Return the (x, y) coordinate for the center point of the cell that contains the specified text.  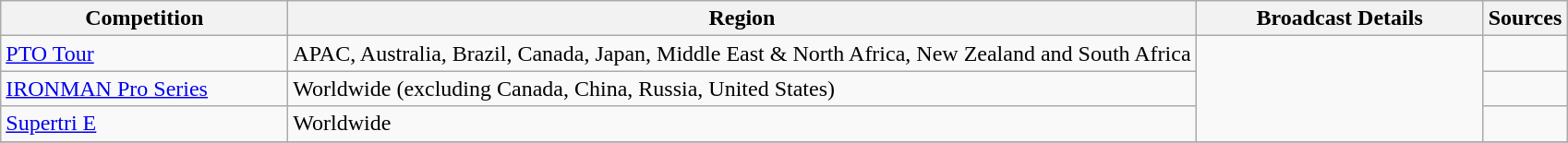
Supertri E (144, 124)
Broadcast Details (1339, 18)
Worldwide (742, 124)
Competition (144, 18)
Worldwide (excluding Canada, China, Russia, United States) (742, 89)
Sources (1526, 18)
PTO Tour (144, 54)
APAC, Australia, Brazil, Canada, Japan, Middle East & North Africa, New Zealand and South Africa (742, 54)
Region (742, 18)
IRONMAN Pro Series (144, 89)
